Locate the cell with the specified text and output its [X, Y] center coordinate. 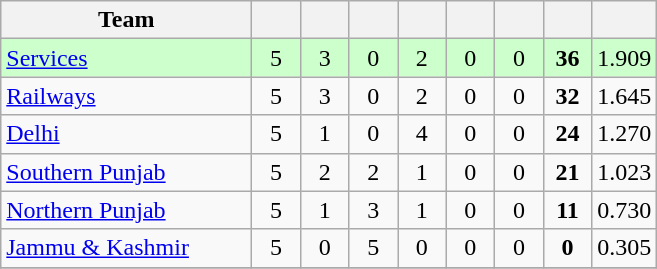
Team [126, 20]
21 [568, 172]
24 [568, 134]
32 [568, 96]
36 [568, 58]
Jammu & Kashmir [126, 248]
Southern Punjab [126, 172]
0.305 [624, 248]
11 [568, 210]
4 [422, 134]
1.909 [624, 58]
1.023 [624, 172]
Railways [126, 96]
Services [126, 58]
Delhi [126, 134]
1.645 [624, 96]
Northern Punjab [126, 210]
1.270 [624, 134]
0.730 [624, 210]
